Scan for the cell matching the given text and deliver its (x, y) coordinate at center. 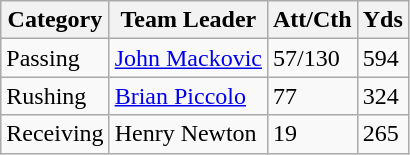
Brian Piccolo (188, 96)
265 (382, 134)
Att/Cth (312, 20)
Henry Newton (188, 134)
Category (55, 20)
John Mackovic (188, 58)
Yds (382, 20)
19 (312, 134)
324 (382, 96)
Rushing (55, 96)
Passing (55, 58)
594 (382, 58)
Receiving (55, 134)
57/130 (312, 58)
Team Leader (188, 20)
77 (312, 96)
